Provide the [x, y] coordinate of the cell's center where the given text is located.  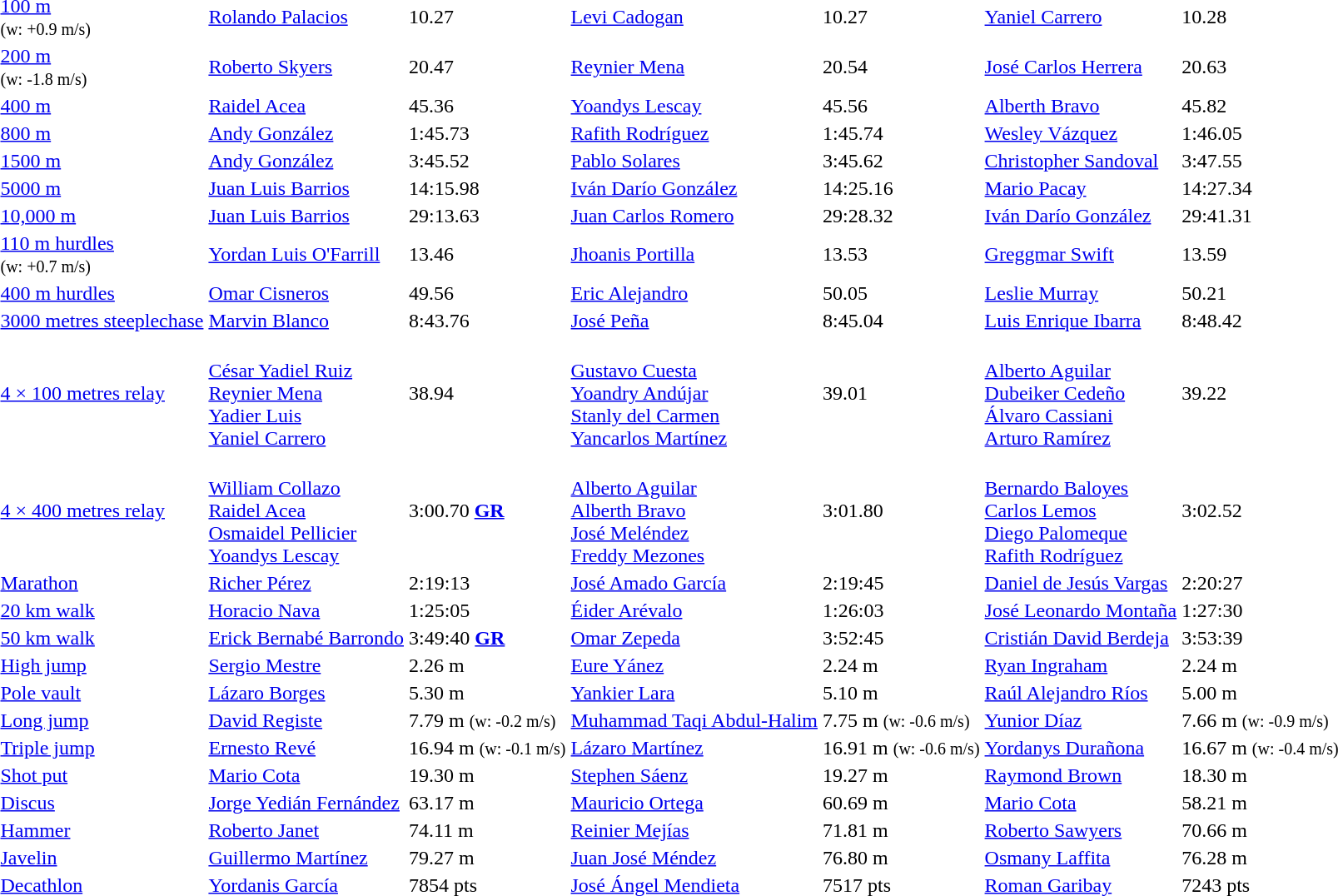
César Yadiel RuizReynier MenaYadier LuisYaniel Carrero [306, 393]
20.54 [902, 67]
13.46 [488, 255]
Pablo Solares [694, 161]
1:45.74 [902, 133]
16.91 m (w: -0.6 m/s) [902, 748]
49.56 [488, 293]
29:13.63 [488, 216]
20.47 [488, 67]
Richer Pérez [306, 583]
60.69 m [902, 803]
7.79 m (w: -0.2 m/s) [488, 720]
1:25:05 [488, 610]
Yunior Díaz [1081, 720]
38.94 [488, 393]
7.75 m (w: -0.6 m/s) [902, 720]
David Registe [306, 720]
Muhammad Taqi Abdul-Halim [694, 720]
Gustavo CuestaYoandry AndújarStanly del CarmenYancarlos Martínez [694, 393]
39.01 [902, 393]
Horacio Nava [306, 610]
3:00.70 GR [488, 510]
Yordan Luis O'Farrill [306, 255]
14:25.16 [902, 188]
45.36 [488, 106]
Reinier Mejías [694, 830]
José Peña [694, 321]
Christopher Sandoval [1081, 161]
Wesley Vázquez [1081, 133]
Raidel Acea [306, 106]
76.80 m [902, 858]
Ernesto Revé [306, 748]
William CollazoRaidel AceaOsmaidel PellicierYoandys Lescay [306, 510]
3:45.52 [488, 161]
Leslie Murray [1081, 293]
3:45.62 [902, 161]
Marvin Blanco [306, 321]
José Amado García [694, 583]
74.11 m [488, 830]
19.30 m [488, 775]
Raymond Brown [1081, 775]
Yankier Lara [694, 693]
Éider Arévalo [694, 610]
29:28.32 [902, 216]
Greggmar Swift [1081, 255]
Cristián David Berdeja [1081, 638]
Roberto Skyers [306, 67]
Bernardo BaloyesCarlos LemosDiego PalomequeRafith Rodríguez [1081, 510]
2:19:45 [902, 583]
Jhoanis Portilla [694, 255]
Lázaro Borges [306, 693]
Juan José Méndez [694, 858]
Mario Pacay [1081, 188]
2.24 m [902, 665]
13.53 [902, 255]
Ryan Ingraham [1081, 665]
Omar Cisneros [306, 293]
Alberto AguilarDubeiker CedeñoÁlvaro CassianiArturo Ramírez [1081, 393]
Reynier Mena [694, 67]
Raúl Alejandro Ríos [1081, 693]
Jorge Yedián Fernández [306, 803]
3:52:45 [902, 638]
5.30 m [488, 693]
Daniel de Jesús Vargas [1081, 583]
Guillermo Martínez [306, 858]
Sergio Mestre [306, 665]
71.81 m [902, 830]
63.17 m [488, 803]
50.05 [902, 293]
1:26:03 [902, 610]
Erick Bernabé Barrondo [306, 638]
Stephen Sáenz [694, 775]
8:43.76 [488, 321]
2:19:13 [488, 583]
Roberto Janet [306, 830]
Juan Carlos Romero [694, 216]
45.56 [902, 106]
Yordanys Durañona [1081, 748]
8:45.04 [902, 321]
5.10 m [902, 693]
Mauricio Ortega [694, 803]
2.26 m [488, 665]
Yoandys Lescay [694, 106]
Eure Yánez [694, 665]
Alberth Bravo [1081, 106]
Luis Enrique Ibarra [1081, 321]
Alberto AguilarAlberth BravoJosé MeléndezFreddy Mezones [694, 510]
19.27 m [902, 775]
1:45.73 [488, 133]
3:49:40 GR [488, 638]
14:15.98 [488, 188]
Osmany Laffita [1081, 858]
Roberto Sawyers [1081, 830]
Omar Zepeda [694, 638]
3:01.80 [902, 510]
Lázaro Martínez [694, 748]
79.27 m [488, 858]
Rafith Rodríguez [694, 133]
José Leonardo Montaña [1081, 610]
Eric Alejandro [694, 293]
José Carlos Herrera [1081, 67]
16.94 m (w: -0.1 m/s) [488, 748]
